Pinpoint the cell where the given text exists, returning its [x, y] midpoint coordinate. 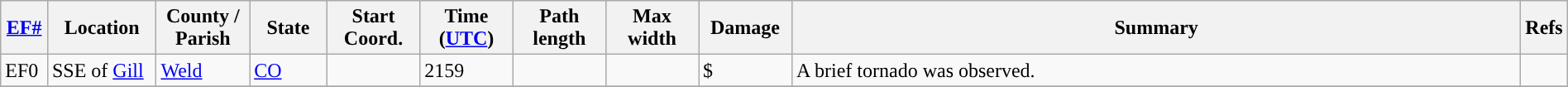
SSE of Gill [102, 70]
Location [102, 28]
Max width [652, 28]
Path length [559, 28]
Refs [1545, 28]
$ [744, 70]
2159 [466, 70]
Start Coord. [374, 28]
Summary [1156, 28]
CO [289, 70]
Damage [744, 28]
County / Parish [203, 28]
EF# [25, 28]
Time (UTC) [466, 28]
State [289, 28]
A brief tornado was observed. [1156, 70]
EF0 [25, 70]
Weld [203, 70]
